Provide the (x, y) coordinate of the cell's center where the given text is located.  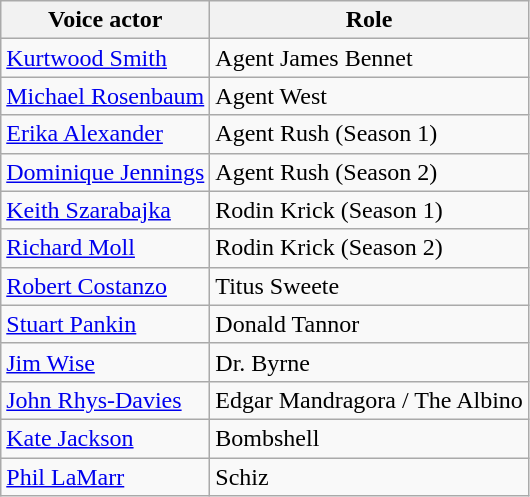
Richard Moll (106, 248)
Agent Rush (Season 1) (370, 134)
Erika Alexander (106, 134)
Dominique Jennings (106, 172)
Robert Costanzo (106, 286)
Michael Rosenbaum (106, 96)
Bombshell (370, 438)
Agent James Bennet (370, 58)
Kurtwood Smith (106, 58)
Kate Jackson (106, 438)
Rodin Krick (Season 1) (370, 210)
Agent Rush (Season 2) (370, 172)
Jim Wise (106, 362)
Keith Szarabajka (106, 210)
Voice actor (106, 20)
Dr. Byrne (370, 362)
Titus Sweete (370, 286)
Rodin Krick (Season 2) (370, 248)
Role (370, 20)
Edgar Mandragora / The Albino (370, 400)
Phil LaMarr (106, 477)
Agent West (370, 96)
Donald Tannor (370, 324)
Schiz (370, 477)
Stuart Pankin (106, 324)
John Rhys-Davies (106, 400)
